Detect which cell encompasses the target text, then output its (x, y) center coordinate. 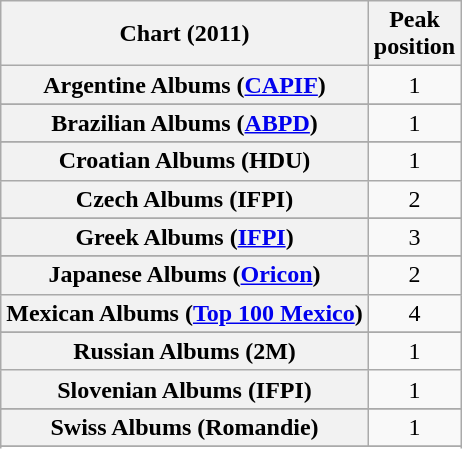
Brazilian Albums (ABPD) (185, 123)
3 (414, 237)
4 (414, 313)
Peakposition (414, 34)
Mexican Albums (Top 100 Mexico) (185, 313)
Chart (2011) (185, 34)
Argentine Albums (CAPIF) (185, 85)
Croatian Albums (HDU) (185, 161)
Slovenian Albums (IFPI) (185, 389)
Greek Albums (IFPI) (185, 237)
Japanese Albums (Oricon) (185, 275)
Russian Albums (2M) (185, 351)
Swiss Albums (Romandie) (185, 427)
Czech Albums (IFPI) (185, 199)
